Output the (X, Y) coordinate of the center of the cell containing the given text.  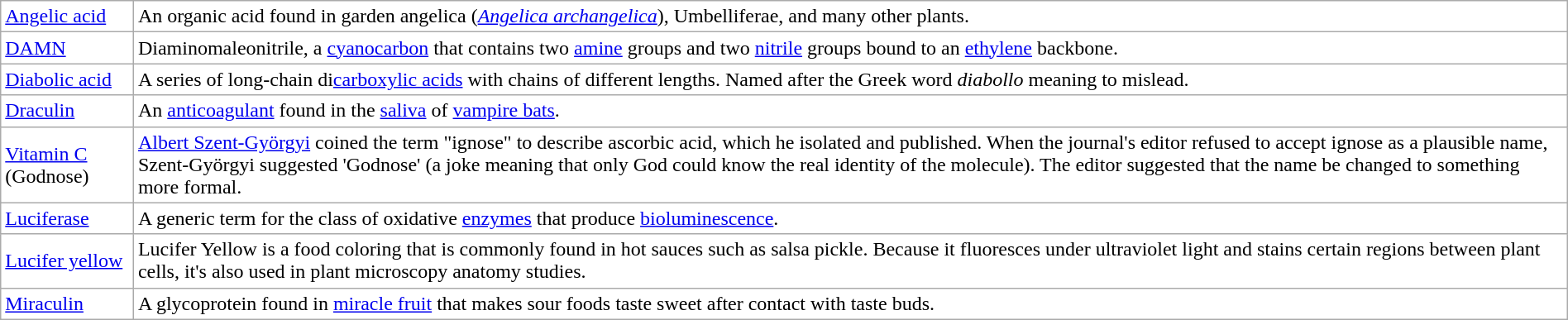
An anticoagulant found in the saliva of vampire bats. (850, 111)
DAMN (68, 48)
Vitamin C (Godnose) (68, 165)
Lucifer yellow (68, 261)
An organic acid found in garden angelica (Angelica archangelica), Umbelliferae, and many other plants. (850, 17)
Diabolic acid (68, 79)
Diaminomaleonitrile, a cyanocarbon that contains two amine groups and two nitrile groups bound to an ethylene backbone. (850, 48)
Luciferase (68, 218)
A generic term for the class of oxidative enzymes that produce bioluminescence. (850, 218)
Draculin (68, 111)
A series of long-chain dicarboxylic acids with chains of different lengths. Named after the Greek word diabollo meaning to mislead. (850, 79)
A glycoprotein found in miracle fruit that makes sour foods taste sweet after contact with taste buds. (850, 303)
Miraculin (68, 303)
Angelic acid (68, 17)
